Determine the [X, Y] coordinate at the center of the cell enclosing the given text.  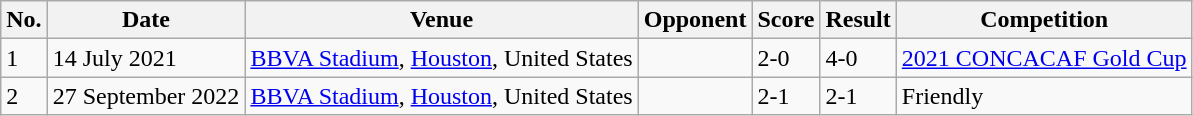
Result [858, 20]
2021 CONCACAF Gold Cup [1044, 58]
2 [24, 96]
Score [786, 20]
Date [146, 20]
Friendly [1044, 96]
1 [24, 58]
14 July 2021 [146, 58]
Opponent [695, 20]
2-0 [786, 58]
No. [24, 20]
Venue [442, 20]
Competition [1044, 20]
27 September 2022 [146, 96]
4-0 [858, 58]
